Return the [X, Y] coordinate for the center point of the cell that contains the specified text.  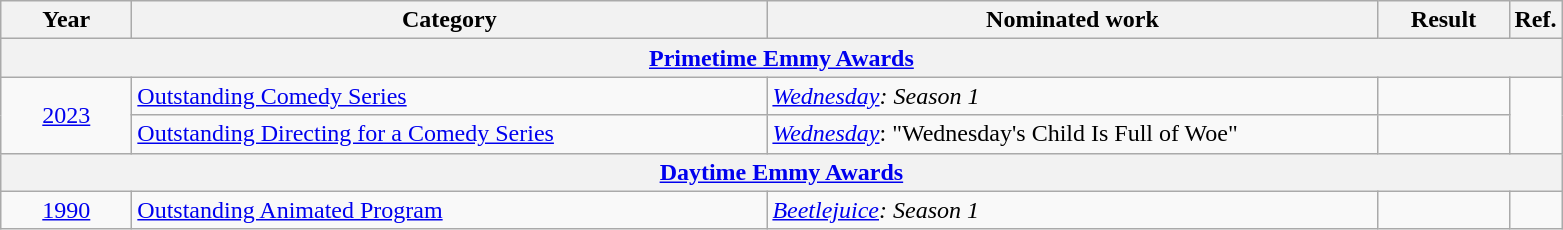
Wednesday: Season 1 [1072, 96]
Year [66, 20]
Outstanding Comedy Series [450, 96]
Outstanding Directing for a Comedy Series [450, 134]
2023 [66, 115]
Beetlejuice: Season 1 [1072, 210]
Outstanding Animated Program [450, 210]
Primetime Emmy Awards [782, 58]
Category [450, 20]
Ref. [1536, 20]
Nominated work [1072, 20]
Wednesday: "Wednesday's Child Is Full of Woe" [1072, 134]
Daytime Emmy Awards [782, 172]
1990 [66, 210]
Result [1444, 20]
